Provide the [x, y] coordinate of the cell's center where the given text is located.  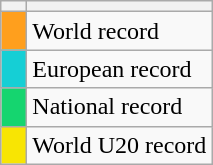
European record [120, 69]
National record [120, 107]
World record [120, 31]
World U20 record [120, 145]
